Locate the cell with the specified text and output its (X, Y) center coordinate. 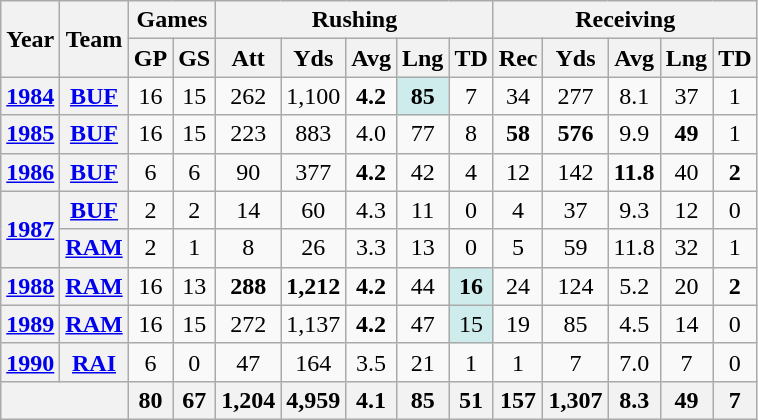
272 (248, 324)
576 (576, 134)
164 (314, 362)
223 (248, 134)
8.1 (634, 96)
RAI (94, 362)
Att (248, 58)
3.5 (372, 362)
77 (422, 134)
Rushing (355, 20)
24 (518, 286)
51 (471, 400)
1,100 (314, 96)
1985 (30, 134)
58 (518, 134)
Year (30, 39)
26 (314, 248)
1986 (30, 172)
4.5 (634, 324)
288 (248, 286)
5 (518, 248)
1990 (30, 362)
4.1 (372, 400)
GP (150, 58)
44 (422, 286)
3.3 (372, 248)
4.0 (372, 134)
124 (576, 286)
142 (576, 172)
59 (576, 248)
1987 (30, 229)
34 (518, 96)
262 (248, 96)
277 (576, 96)
Team (94, 39)
157 (518, 400)
1984 (30, 96)
4.3 (372, 210)
1,204 (248, 400)
Receiving (625, 20)
7.0 (634, 362)
5.2 (634, 286)
20 (686, 286)
8.3 (634, 400)
GS (194, 58)
32 (686, 248)
1,307 (576, 400)
Rec (518, 58)
377 (314, 172)
1988 (30, 286)
883 (314, 134)
21 (422, 362)
67 (194, 400)
42 (422, 172)
90 (248, 172)
1989 (30, 324)
1,212 (314, 286)
4,959 (314, 400)
9.9 (634, 134)
1,137 (314, 324)
9.3 (634, 210)
19 (518, 324)
Games (172, 20)
11 (422, 210)
60 (314, 210)
80 (150, 400)
40 (686, 172)
